From the cell containing the given text, extract its center point as (X, Y) coordinate. 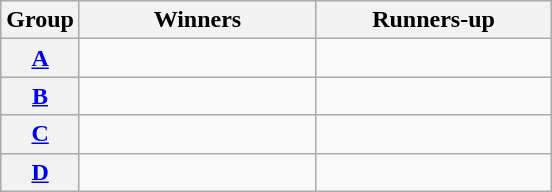
Group (40, 20)
Winners (197, 20)
D (40, 172)
A (40, 58)
B (40, 96)
Runners-up (433, 20)
C (40, 134)
